Return [X, Y] of the center of cell containing provided text 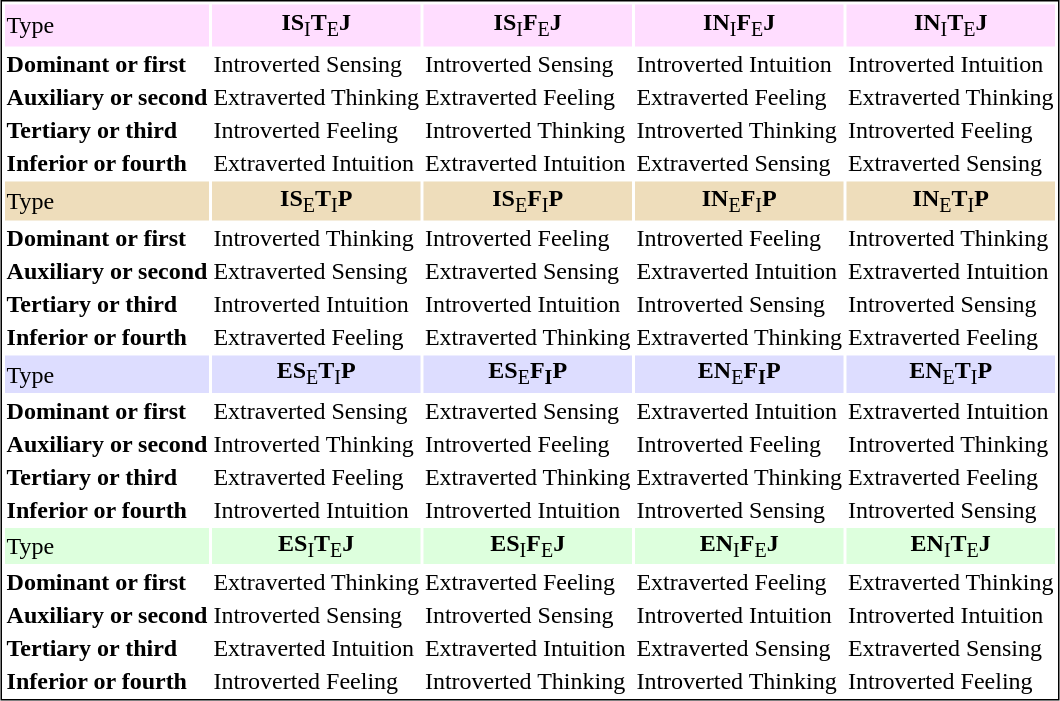
ESIFEJ [527, 546]
INITEJ [950, 25]
ISITEJ [316, 25]
ENIFEJ [739, 546]
ENETIP [950, 375]
ENITEJ [950, 546]
ESITEJ [316, 546]
INETIP [950, 202]
ENEFIP [739, 375]
ISEFIP [527, 202]
ISETIP [316, 202]
ESEFIP [527, 375]
ISIFEJ [527, 25]
ESETIP [316, 375]
INIFEJ [739, 25]
INEFIP [739, 202]
